From the cell containing the given text, extract its center point as [x, y] coordinate. 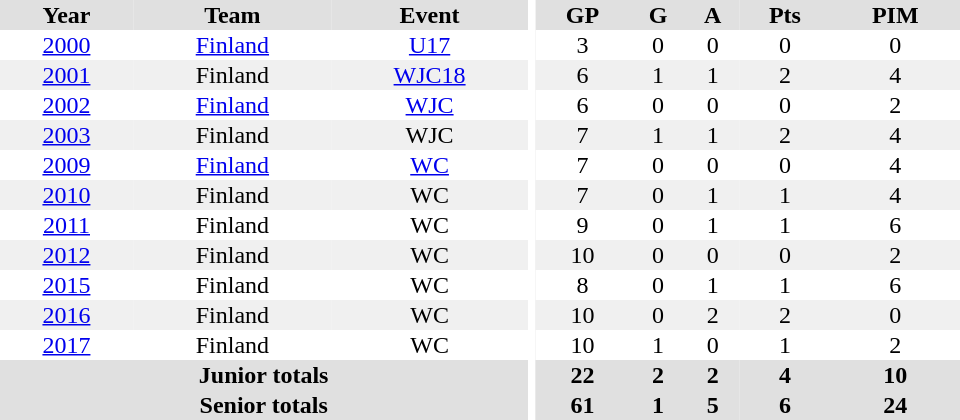
2002 [66, 105]
Year [66, 15]
61 [582, 405]
PIM [895, 15]
5 [712, 405]
2015 [66, 285]
Junior totals [264, 375]
Senior totals [264, 405]
2000 [66, 45]
Event [430, 15]
Pts [784, 15]
2017 [66, 345]
2016 [66, 315]
9 [582, 225]
WJC18 [430, 75]
2003 [66, 135]
2001 [66, 75]
8 [582, 285]
A [712, 15]
22 [582, 375]
2009 [66, 165]
U17 [430, 45]
24 [895, 405]
3 [582, 45]
GP [582, 15]
Team [232, 15]
2010 [66, 195]
2011 [66, 225]
G [658, 15]
2012 [66, 255]
